For the text-containing cell, return its midpoint in (X, Y) coordinate format. 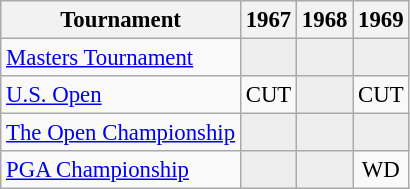
1967 (268, 20)
PGA Championship (121, 170)
Masters Tournament (121, 58)
U.S. Open (121, 95)
Tournament (121, 20)
1968 (325, 20)
1969 (381, 20)
WD (381, 170)
The Open Championship (121, 133)
